Pinpoint the cell where the given text exists, returning its (x, y) midpoint coordinate. 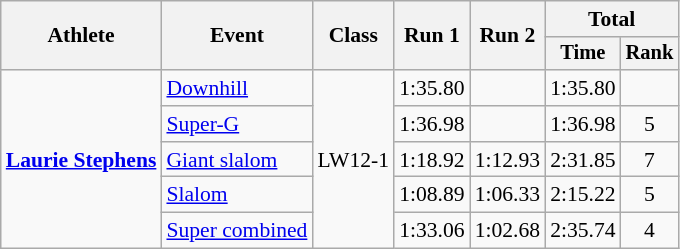
Run 1 (432, 36)
Downhill (236, 88)
Event (236, 36)
2:31.85 (582, 160)
Total (612, 19)
2:35.74 (582, 231)
Rank (650, 54)
Class (353, 36)
4 (650, 231)
1:08.89 (432, 195)
Time (582, 54)
LW12-1 (353, 159)
1:33.06 (432, 231)
2:15.22 (582, 195)
Run 2 (508, 36)
Athlete (82, 36)
7 (650, 160)
Giant slalom (236, 160)
1:02.68 (508, 231)
Laurie Stephens (82, 159)
1:18.92 (432, 160)
1:06.33 (508, 195)
Super-G (236, 124)
1:12.93 (508, 160)
Super combined (236, 231)
Slalom (236, 195)
